Provide the [X, Y] coordinate of the cell's center where the given text is located.  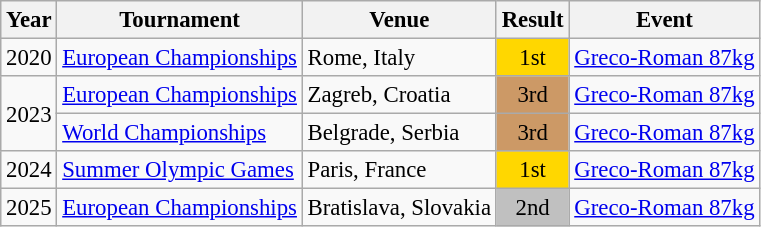
Zagreb, Croatia [399, 95]
Venue [399, 20]
2025 [29, 208]
Bratislava, Slovakia [399, 208]
Belgrade, Serbia [399, 133]
Result [532, 20]
Paris, France [399, 170]
Year [29, 20]
2024 [29, 170]
Summer Olympic Games [180, 170]
2023 [29, 114]
Rome, Italy [399, 58]
World Championships [180, 133]
Tournament [180, 20]
2020 [29, 58]
2nd [532, 208]
Event [664, 20]
